Search for the cell housing the specified text and yield its [X, Y] center coordinate. 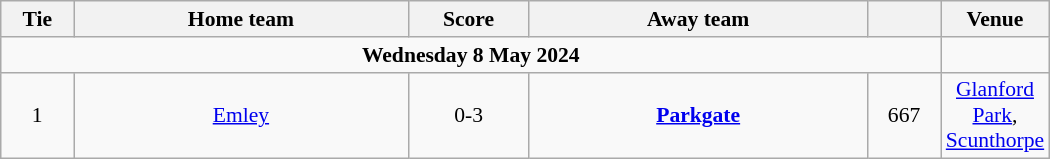
Venue [996, 19]
Parkgate [698, 116]
Emley [241, 116]
667 [904, 116]
1 [38, 116]
0-3 [468, 116]
Glanford Park, Scunthorpe [996, 116]
Home team [241, 19]
Wednesday 8 May 2024 [471, 55]
Away team [698, 19]
Tie [38, 19]
Score [468, 19]
